Determine the (x, y) coordinate at the center of the cell enclosing the given text.  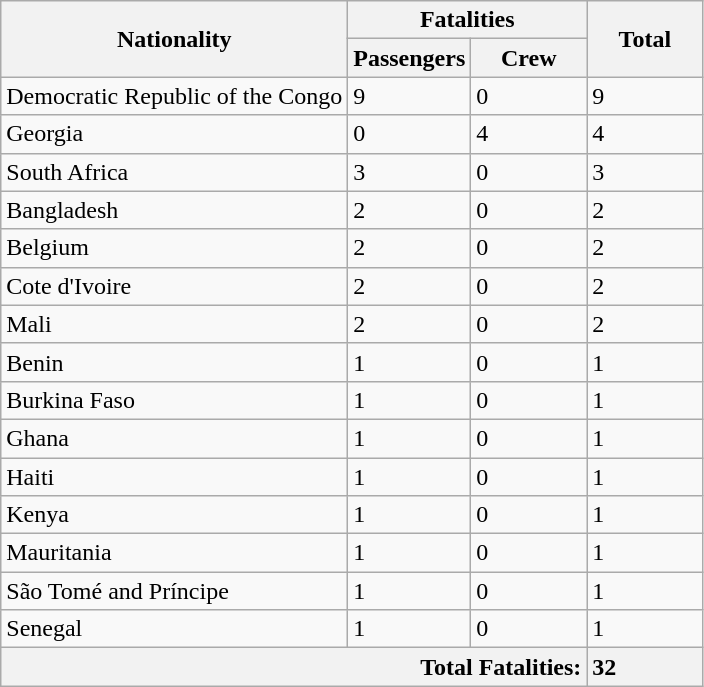
Passengers (410, 58)
Nationality (174, 39)
Burkina Faso (174, 400)
Georgia (174, 134)
Crew (529, 58)
Democratic Republic of the Congo (174, 96)
Total Fatalities: (294, 667)
Kenya (174, 515)
Bangladesh (174, 210)
Haiti (174, 477)
Senegal (174, 629)
Cote d'Ivoire (174, 286)
Total (645, 39)
Mali (174, 324)
Fatalities (468, 20)
Belgium (174, 248)
Benin (174, 362)
South Africa (174, 172)
32 (645, 667)
São Tomé and Príncipe (174, 591)
Mauritania (174, 553)
Ghana (174, 438)
